From the cell containing the given text, extract its center point as [X, Y] coordinate. 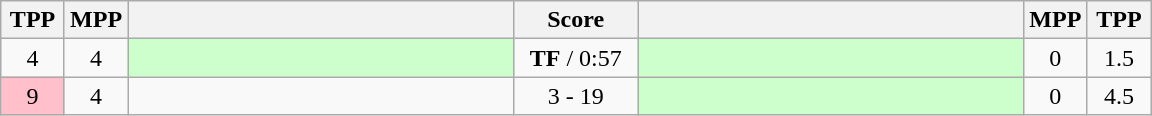
3 - 19 [576, 96]
4.5 [1119, 96]
9 [33, 96]
TF / 0:57 [576, 58]
1.5 [1119, 58]
Score [576, 20]
